From the cell containing the given text, extract its center point as (x, y) coordinate. 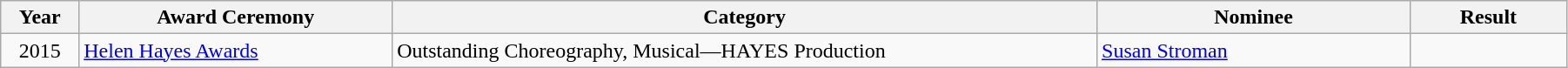
Year (40, 17)
Award Ceremony (236, 17)
Outstanding Choreography, Musical—HAYES Production (745, 51)
Susan Stroman (1254, 51)
Result (1488, 17)
Helen Hayes Awards (236, 51)
Nominee (1254, 17)
Category (745, 17)
2015 (40, 51)
